Pinpoint the cell where the given text exists, returning its (x, y) midpoint coordinate. 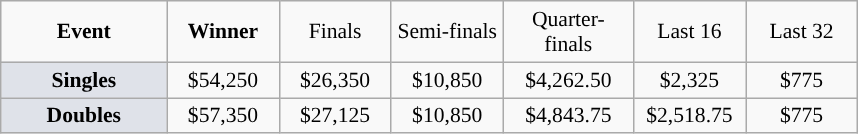
Event (84, 32)
Winner (223, 32)
Semi-finals (447, 32)
$2,518.75 (689, 116)
Last 32 (802, 32)
$4,843.75 (568, 116)
$4,262.50 (568, 80)
Last 16 (689, 32)
Quarter-finals (568, 32)
Finals (335, 32)
$54,250 (223, 80)
$27,125 (335, 116)
Doubles (84, 116)
$2,325 (689, 80)
$26,350 (335, 80)
$57,350 (223, 116)
Singles (84, 80)
